Identify which cell holds the provided text, then report its (x, y) central coordinate. 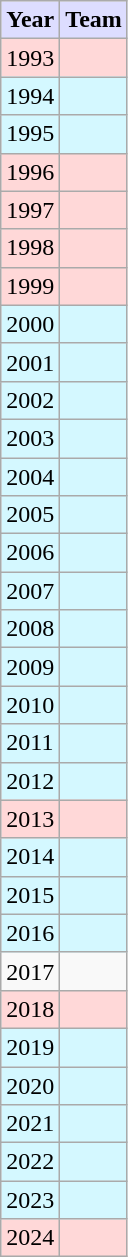
1997 (30, 210)
2010 (30, 705)
2002 (30, 400)
1993 (30, 58)
2004 (30, 477)
2000 (30, 324)
2009 (30, 667)
1995 (30, 134)
2023 (30, 1200)
2006 (30, 553)
2018 (30, 1009)
2022 (30, 1162)
1994 (30, 96)
2007 (30, 591)
2011 (30, 743)
2017 (30, 971)
1996 (30, 172)
2015 (30, 895)
2005 (30, 515)
1999 (30, 286)
2013 (30, 819)
2020 (30, 1085)
2001 (30, 362)
Year (30, 20)
2024 (30, 1238)
2019 (30, 1047)
2003 (30, 438)
2021 (30, 1124)
2014 (30, 857)
2016 (30, 933)
1998 (30, 248)
2008 (30, 629)
2012 (30, 781)
Team (94, 20)
